Search for the cell housing the specified text and yield its [x, y] center coordinate. 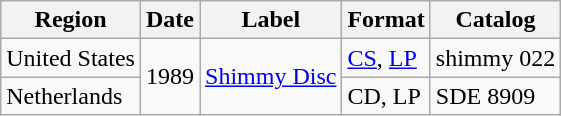
1989 [170, 77]
CS, LP [386, 58]
SDE 8909 [495, 96]
shimmy 022 [495, 58]
Date [170, 20]
Format [386, 20]
United States [71, 58]
Netherlands [71, 96]
Label [271, 20]
Region [71, 20]
CD, LP [386, 96]
Catalog [495, 20]
Shimmy Disc [271, 77]
